Identify which cell holds the provided text, then report its [X, Y] central coordinate. 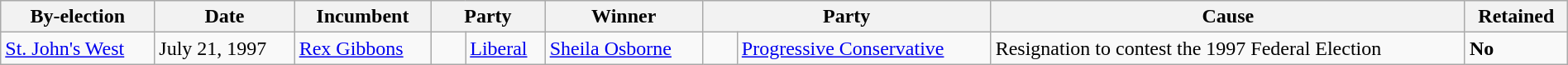
St. John's West [78, 48]
Incumbent [362, 17]
July 21, 1997 [225, 48]
Retained [1516, 17]
Sheila Osborne [624, 48]
Winner [624, 17]
Liberal [505, 48]
Resignation to contest the 1997 Federal Election [1227, 48]
No [1516, 48]
Cause [1227, 17]
Progressive Conservative [863, 48]
By-election [78, 17]
Rex Gibbons [362, 48]
Date [225, 17]
